For the text-containing cell, return its midpoint in [X, Y] coordinate format. 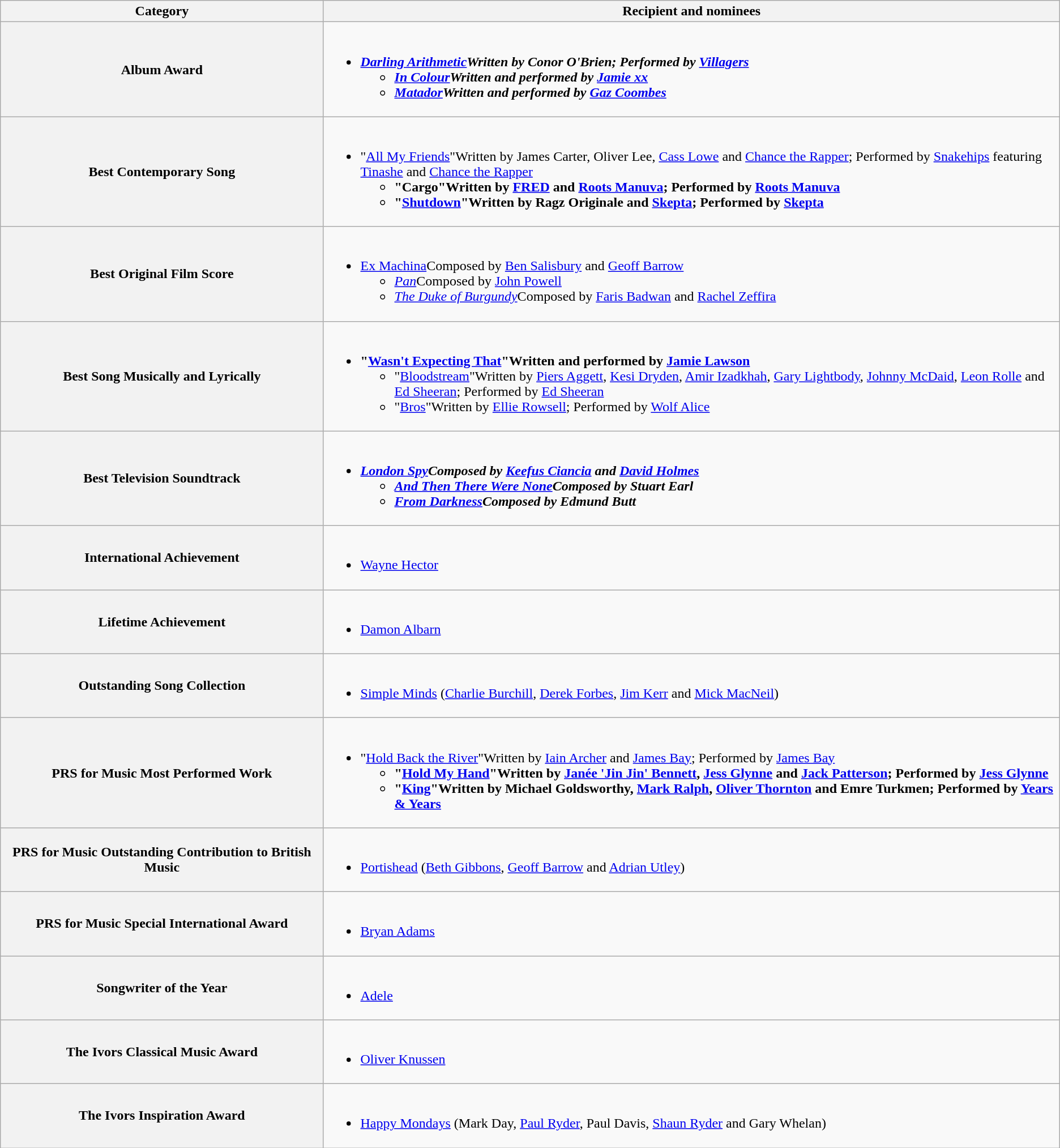
Simple Minds (Charlie Burchill, Derek Forbes, Jim Kerr and Mick MacNeil) [691, 685]
Best Original Film Score [162, 274]
PRS for Music Outstanding Contribution to British Music [162, 860]
Best Contemporary Song [162, 172]
Bryan Adams [691, 923]
Adele [691, 988]
PRS for Music Most Performed Work [162, 773]
Damon Albarn [691, 622]
Lifetime Achievement [162, 622]
Wayne Hector [691, 557]
Outstanding Song Collection [162, 685]
Ex MachinaComposed by Ben Salisbury and Geoff BarrowPanComposed by John PowellThe Duke of BurgundyComposed by Faris Badwan and Rachel Zeffira [691, 274]
Best Song Musically and Lyrically [162, 376]
The Ivors Classical Music Award [162, 1052]
PRS for Music Special International Award [162, 923]
Category [162, 11]
International Achievement [162, 557]
London SpyComposed by Keefus Ciancia and David HolmesAnd Then There Were NoneComposed by Stuart EarlFrom DarknessComposed by Edmund Butt [691, 478]
Oliver Knussen [691, 1052]
Album Award [162, 69]
Songwriter of the Year [162, 988]
Portishead (Beth Gibbons, Geoff Barrow and Adrian Utley) [691, 860]
The Ivors Inspiration Award [162, 1116]
Happy Mondays (Mark Day, Paul Ryder, Paul Davis, Shaun Ryder and Gary Whelan) [691, 1116]
Best Television Soundtrack [162, 478]
Recipient and nominees [691, 11]
